Provide the (x, y) coordinate of the cell's center where the given text is located.  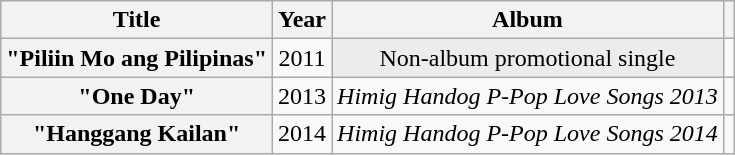
"Piliin Mo ang Pilipinas" (137, 58)
Title (137, 20)
Album (528, 20)
Non-album promotional single (528, 58)
Himig Handog P-Pop Love Songs 2013 (528, 96)
2013 (302, 96)
2011 (302, 58)
"One Day" (137, 96)
2014 (302, 134)
Himig Handog P-Pop Love Songs 2014 (528, 134)
"Hanggang Kailan" (137, 134)
Year (302, 20)
